Find where the given text appears and provide that cell's center as (X, Y) coordinate. 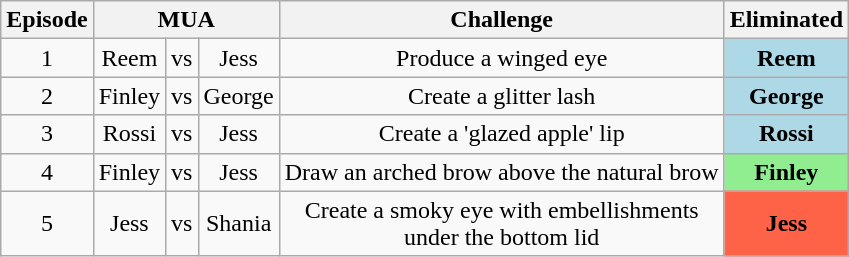
3 (47, 134)
1 (47, 58)
MUA (186, 20)
5 (47, 224)
2 (47, 96)
Shania (238, 224)
Produce a winged eye (502, 58)
Eliminated (786, 20)
Create a 'glazed apple' lip (502, 134)
Challenge (502, 20)
4 (47, 172)
Episode (47, 20)
Create a smoky eye with embellishmentsunder the bottom lid (502, 224)
Draw an arched brow above the natural brow (502, 172)
Create a glitter lash (502, 96)
